Search for the cell housing the specified text and yield its (x, y) center coordinate. 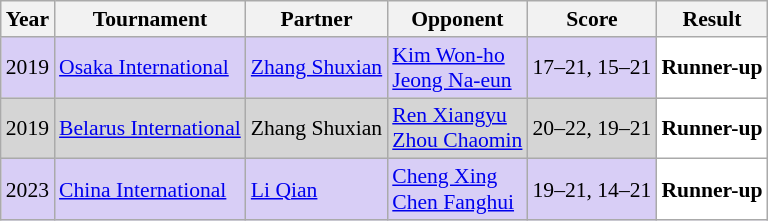
China International (150, 190)
2023 (28, 190)
Kim Won-ho Jeong Na-eun (457, 68)
Partner (316, 19)
Tournament (150, 19)
17–21, 15–21 (592, 68)
Score (592, 19)
Cheng Xing Chen Fanghui (457, 190)
20–22, 19–21 (592, 128)
Li Qian (316, 190)
Ren Xiangyu Zhou Chaomin (457, 128)
Result (712, 19)
Opponent (457, 19)
Osaka International (150, 68)
19–21, 14–21 (592, 190)
Year (28, 19)
Belarus International (150, 128)
